Return the [X, Y] coordinate for the center point of the cell that contains the specified text.  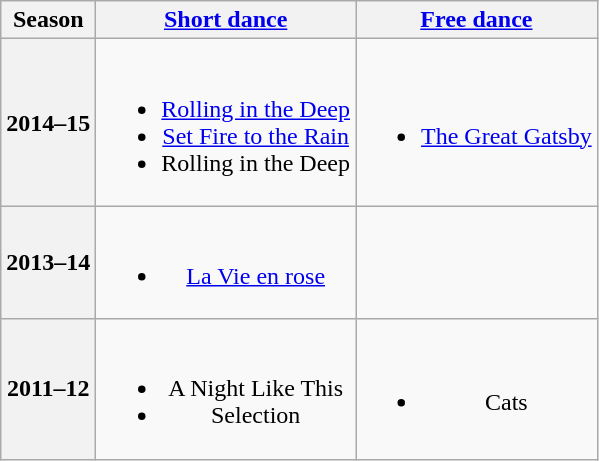
A Night Like This Selection [226, 389]
2014–15 [48, 122]
2013–14 [48, 262]
Season [48, 20]
2011–12 [48, 389]
Rolling in the Deep Set Fire to the Rain Rolling in the Deep [226, 122]
Short dance [226, 20]
La Vie en rose [226, 262]
The Great Gatsby [477, 122]
Free dance [477, 20]
Cats [477, 389]
